From the cell containing the given text, extract its center point as [x, y] coordinate. 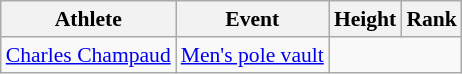
Charles Champaud [88, 55]
Men's pole vault [252, 55]
Height [365, 19]
Event [252, 19]
Athlete [88, 19]
Rank [432, 19]
